Pinpoint the cell where the given text exists, returning its (X, Y) midpoint coordinate. 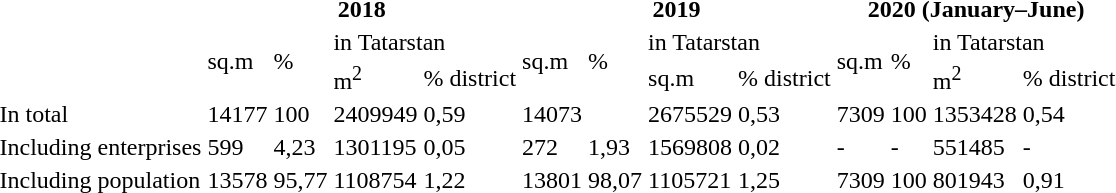
551485 (974, 147)
1353428 (974, 114)
14073 (552, 114)
2675529 (690, 114)
1301195 (376, 147)
7309 (860, 114)
0,59 (470, 114)
0,53 (785, 114)
4,23 (300, 147)
599 (238, 147)
14177 (238, 114)
2409949 (376, 114)
1569808 (690, 147)
0,02 (785, 147)
1,93 (616, 147)
272 (552, 147)
0,05 (470, 147)
